For the text-containing cell, return its midpoint in [x, y] coordinate format. 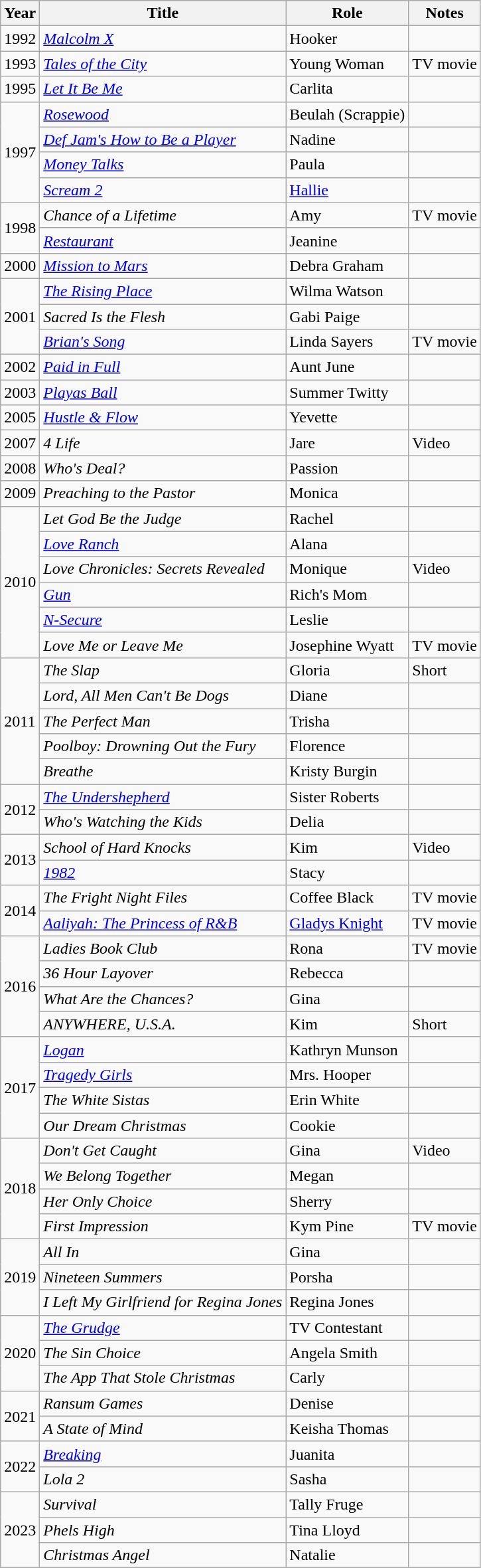
The Slap [163, 670]
Rich's Mom [348, 594]
36 Hour Layover [163, 974]
Def Jam's How to Be a Player [163, 139]
The Rising Place [163, 291]
Young Woman [348, 64]
Hallie [348, 190]
2013 [20, 860]
2001 [20, 316]
Lola 2 [163, 1479]
Josephine Wyatt [348, 645]
Role [348, 13]
Who's Watching the Kids [163, 822]
Delia [348, 822]
Debra Graham [348, 266]
Diane [348, 695]
2016 [20, 986]
2009 [20, 493]
Coffee Black [348, 898]
Restaurant [163, 240]
2023 [20, 1529]
Leslie [348, 620]
Aaliyah: The Princess of R&B [163, 923]
Linda Sayers [348, 342]
Phels High [163, 1529]
Love Me or Leave Me [163, 645]
Poolboy: Drowning Out the Fury [163, 746]
Lord, All Men Can't Be Dogs [163, 695]
2000 [20, 266]
Notes [445, 13]
2005 [20, 418]
Sacred Is the Flesh [163, 317]
2007 [20, 443]
Survival [163, 1504]
Don't Get Caught [163, 1151]
Amy [348, 215]
2018 [20, 1189]
ANYWHERE, U.S.A. [163, 1024]
Jare [348, 443]
Let It Be Me [163, 89]
Paid in Full [163, 367]
Cookie [348, 1126]
Rebecca [348, 974]
School of Hard Knocks [163, 847]
Nadine [348, 139]
TV Contestant [348, 1328]
The White Sistas [163, 1100]
What Are the Chances? [163, 999]
Aunt June [348, 367]
2022 [20, 1466]
Hustle & Flow [163, 418]
Preaching to the Pastor [163, 493]
Monique [348, 569]
We Belong Together [163, 1176]
The Perfect Man [163, 721]
Who's Deal? [163, 468]
Carlita [348, 89]
Jeanine [348, 240]
2021 [20, 1416]
Beulah (Scrappie) [348, 114]
Wilma Watson [348, 291]
Passion [348, 468]
Trisha [348, 721]
Scream 2 [163, 190]
Yevette [348, 418]
Erin White [348, 1100]
Love Ranch [163, 544]
Playas Ball [163, 392]
2012 [20, 810]
Title [163, 13]
Rona [348, 948]
Gladys Knight [348, 923]
Tina Lloyd [348, 1529]
I Left My Girlfriend for Regina Jones [163, 1302]
Mission to Mars [163, 266]
1982 [163, 873]
Gloria [348, 670]
Denise [348, 1403]
Natalie [348, 1555]
2002 [20, 367]
Rachel [348, 519]
2008 [20, 468]
Regina Jones [348, 1302]
2014 [20, 911]
The App That Stole Christmas [163, 1378]
Christmas Angel [163, 1555]
Juanita [348, 1454]
Breaking [163, 1454]
4 Life [163, 443]
The Sin Choice [163, 1353]
Sister Roberts [348, 797]
Chance of a Lifetime [163, 215]
Tales of the City [163, 64]
Malcolm X [163, 39]
Megan [348, 1176]
Kathryn Munson [348, 1049]
1993 [20, 64]
1995 [20, 89]
Sherry [348, 1201]
Logan [163, 1049]
Monica [348, 493]
Summer Twitty [348, 392]
N-Secure [163, 620]
Our Dream Christmas [163, 1126]
Her Only Choice [163, 1201]
Alana [348, 544]
2010 [20, 582]
Money Talks [163, 165]
Tally Fruge [348, 1504]
All In [163, 1252]
Mrs. Hooper [348, 1075]
Ladies Book Club [163, 948]
1998 [20, 228]
1997 [20, 152]
Breathe [163, 772]
The Undershepherd [163, 797]
Kristy Burgin [348, 772]
Carly [348, 1378]
Stacy [348, 873]
Year [20, 13]
Tragedy Girls [163, 1075]
A State of Mind [163, 1429]
Ransum Games [163, 1403]
Angela Smith [348, 1353]
Porsha [348, 1277]
Florence [348, 746]
2011 [20, 721]
Love Chronicles: Secrets Revealed [163, 569]
Gabi Paige [348, 317]
Gun [163, 594]
Nineteen Summers [163, 1277]
Paula [348, 165]
First Impression [163, 1227]
The Grudge [163, 1328]
Sasha [348, 1479]
The Fright Night Files [163, 898]
Rosewood [163, 114]
1992 [20, 39]
2019 [20, 1277]
2020 [20, 1353]
Hooker [348, 39]
Let God Be the Judge [163, 519]
Kym Pine [348, 1227]
Keisha Thomas [348, 1429]
Brian's Song [163, 342]
2003 [20, 392]
2017 [20, 1087]
